Extract the (X, Y) coordinate from the center of the cell holding the provided text.  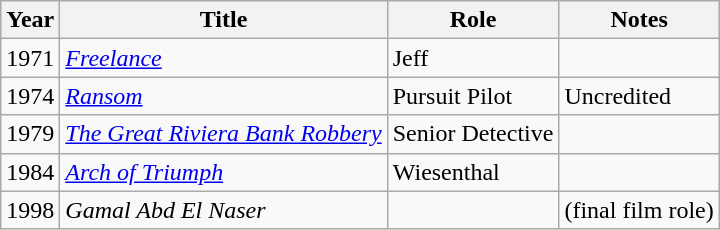
Pursuit Pilot (473, 96)
Title (224, 20)
1998 (30, 210)
Gamal Abd El Naser (224, 210)
Year (30, 20)
1984 (30, 172)
Arch of Triumph (224, 172)
Freelance (224, 58)
Ransom (224, 96)
Senior Detective (473, 134)
1979 (30, 134)
Notes (639, 20)
1971 (30, 58)
(final film role) (639, 210)
The Great Riviera Bank Robbery (224, 134)
1974 (30, 96)
Jeff (473, 58)
Wiesenthal (473, 172)
Role (473, 20)
Uncredited (639, 96)
